Identify which cell holds the provided text, then report its [X, Y] central coordinate. 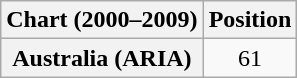
Position [250, 20]
Chart (2000–2009) [102, 20]
Australia (ARIA) [102, 58]
61 [250, 58]
